Scan for the cell matching the given text and deliver its [X, Y] coordinate at center. 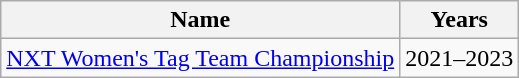
Years [460, 20]
Name [200, 20]
NXT Women's Tag Team Championship [200, 58]
2021–2023 [460, 58]
